Return the (x, y) coordinate for the center point of the cell that contains the specified text.  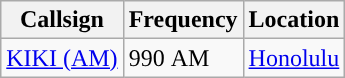
Frequency (183, 20)
990 AM (183, 58)
KIKI (AM) (62, 58)
Location (294, 20)
Callsign (62, 20)
Honolulu (294, 58)
